Find where the given text appears and provide that cell's center as (X, Y) coordinate. 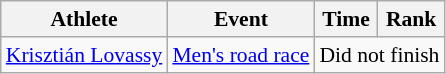
Did not finish (379, 55)
Krisztián Lovassy (84, 55)
Athlete (84, 19)
Time (346, 19)
Event (240, 19)
Rank (412, 19)
Men's road race (240, 55)
